Locate the cell with the specified text and output its (X, Y) center coordinate. 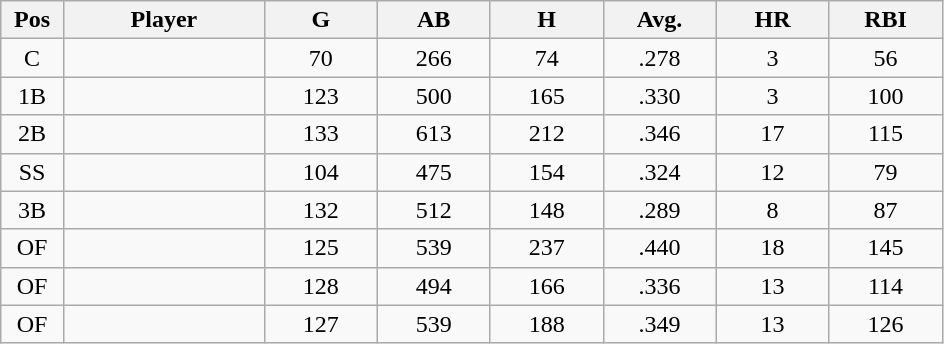
56 (886, 58)
Player (164, 20)
Avg. (660, 20)
127 (320, 324)
475 (434, 172)
.324 (660, 172)
18 (772, 248)
123 (320, 96)
237 (546, 248)
2B (32, 134)
266 (434, 58)
512 (434, 210)
.349 (660, 324)
212 (546, 134)
104 (320, 172)
70 (320, 58)
115 (886, 134)
.330 (660, 96)
114 (886, 286)
1B (32, 96)
C (32, 58)
.440 (660, 248)
SS (32, 172)
.346 (660, 134)
125 (320, 248)
3B (32, 210)
613 (434, 134)
79 (886, 172)
H (546, 20)
HR (772, 20)
74 (546, 58)
126 (886, 324)
500 (434, 96)
G (320, 20)
133 (320, 134)
148 (546, 210)
132 (320, 210)
RBI (886, 20)
.278 (660, 58)
128 (320, 286)
.336 (660, 286)
AB (434, 20)
166 (546, 286)
12 (772, 172)
.289 (660, 210)
154 (546, 172)
145 (886, 248)
100 (886, 96)
494 (434, 286)
Pos (32, 20)
165 (546, 96)
188 (546, 324)
8 (772, 210)
87 (886, 210)
17 (772, 134)
